Search for the cell housing the specified text and yield its (X, Y) center coordinate. 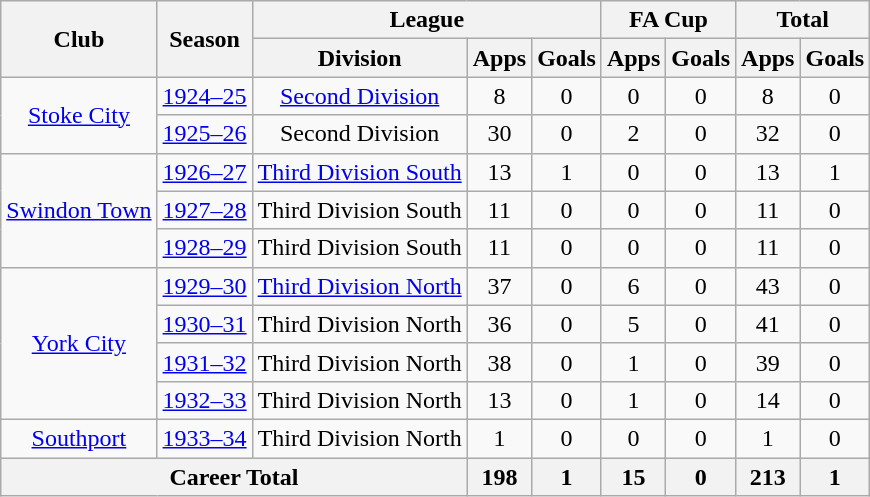
1933–34 (204, 438)
14 (768, 400)
5 (633, 324)
1929–30 (204, 286)
38 (499, 362)
15 (633, 477)
Stoke City (79, 115)
Total (803, 20)
1930–31 (204, 324)
1925–26 (204, 134)
1926–27 (204, 172)
FA Cup (668, 20)
32 (768, 134)
198 (499, 477)
1928–29 (204, 248)
6 (633, 286)
213 (768, 477)
36 (499, 324)
Division (360, 58)
League (426, 20)
30 (499, 134)
41 (768, 324)
39 (768, 362)
Swindon Town (79, 210)
2 (633, 134)
37 (499, 286)
1932–33 (204, 400)
43 (768, 286)
Season (204, 39)
1924–25 (204, 96)
1931–32 (204, 362)
Southport (79, 438)
York City (79, 343)
Career Total (234, 477)
1927–28 (204, 210)
Club (79, 39)
